Determine the [x, y] coordinate at the center of the cell enclosing the given text.  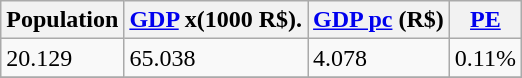
0.11% [485, 58]
4.078 [379, 58]
PE [485, 20]
Population [62, 20]
GDP pc (R$) [379, 20]
65.038 [216, 58]
20.129 [62, 58]
GDP x(1000 R$). [216, 20]
